Locate the cell with the specified text and output its [x, y] center coordinate. 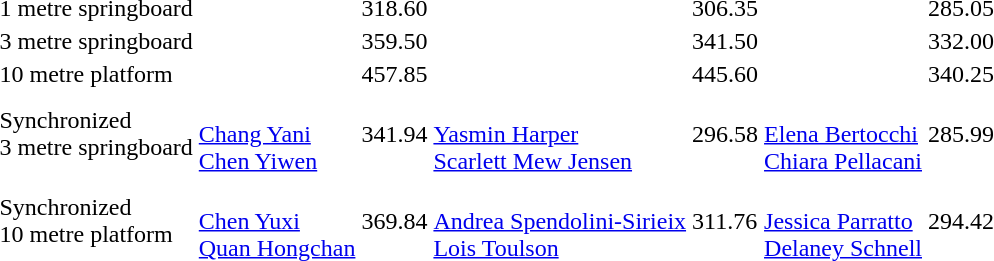
457.85 [394, 74]
341.50 [726, 41]
Elena Bertocchi Chiara Pellacani [844, 134]
359.50 [394, 41]
445.60 [726, 74]
Chang Yani Chen Yiwen [277, 134]
296.58 [726, 134]
341.94 [394, 134]
Yasmin Harper Scarlett Mew Jensen [560, 134]
